Extract the [x, y] coordinate from the center of the cell holding the provided text.  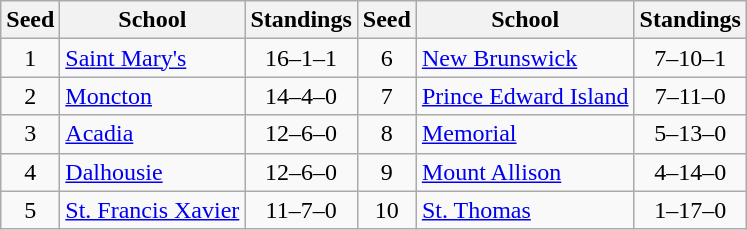
3 [30, 134]
St. Francis Xavier [152, 210]
10 [386, 210]
Acadia [152, 134]
Saint Mary's [152, 58]
7 [386, 96]
Dalhousie [152, 172]
4 [30, 172]
8 [386, 134]
Mount Allison [525, 172]
14–4–0 [301, 96]
St. Thomas [525, 210]
16–1–1 [301, 58]
Moncton [152, 96]
Memorial [525, 134]
7–11–0 [690, 96]
2 [30, 96]
4–14–0 [690, 172]
6 [386, 58]
1–17–0 [690, 210]
5 [30, 210]
7–10–1 [690, 58]
1 [30, 58]
5–13–0 [690, 134]
Prince Edward Island [525, 96]
11–7–0 [301, 210]
New Brunswick [525, 58]
9 [386, 172]
